Pinpoint the cell where the given text exists, returning its [X, Y] midpoint coordinate. 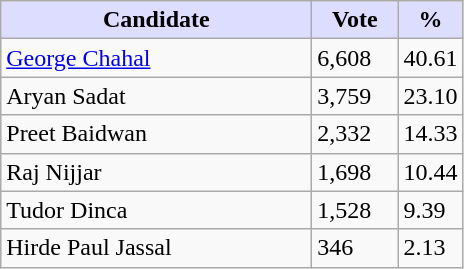
% [430, 20]
40.61 [430, 58]
3,759 [355, 96]
Hirde Paul Jassal [156, 248]
1,698 [355, 172]
2,332 [355, 134]
Preet Baidwan [156, 134]
10.44 [430, 172]
14.33 [430, 134]
6,608 [355, 58]
346 [355, 248]
23.10 [430, 96]
Tudor Dinca [156, 210]
1,528 [355, 210]
2.13 [430, 248]
Raj Nijjar [156, 172]
George Chahal [156, 58]
Candidate [156, 20]
Aryan Sadat [156, 96]
9.39 [430, 210]
Vote [355, 20]
